Return the [X, Y] coordinate for the center point of the cell that contains the specified text.  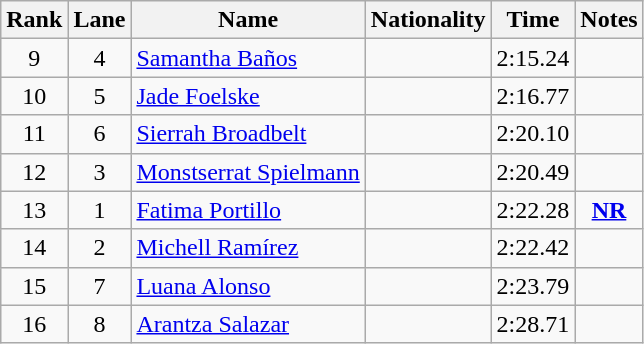
14 [34, 248]
Time [533, 20]
2:22.28 [533, 210]
Michell Ramírez [248, 248]
4 [100, 58]
6 [100, 134]
2:28.71 [533, 324]
13 [34, 210]
Luana Alonso [248, 286]
8 [100, 324]
10 [34, 96]
NR [609, 210]
3 [100, 172]
Arantza Salazar [248, 324]
Samantha Baños [248, 58]
Fatima Portillo [248, 210]
Lane [100, 20]
Nationality [428, 20]
2:16.77 [533, 96]
15 [34, 286]
Rank [34, 20]
Name [248, 20]
2:15.24 [533, 58]
5 [100, 96]
2 [100, 248]
11 [34, 134]
Jade Foelske [248, 96]
12 [34, 172]
2:20.10 [533, 134]
Monstserrat Spielmann [248, 172]
7 [100, 286]
2:23.79 [533, 286]
2:20.49 [533, 172]
Sierrah Broadbelt [248, 134]
Notes [609, 20]
2:22.42 [533, 248]
16 [34, 324]
9 [34, 58]
1 [100, 210]
